Find where the given text appears and provide that cell's center as [x, y] coordinate. 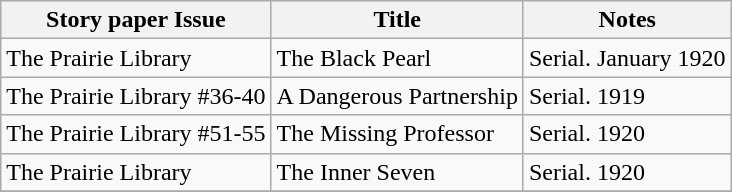
The Prairie Library #36-40 [136, 96]
Serial. 1919 [627, 96]
The Prairie Library #51-55 [136, 134]
Title [397, 20]
A Dangerous Partnership [397, 96]
The Black Pearl [397, 58]
The Missing Professor [397, 134]
The Inner Seven [397, 172]
Notes [627, 20]
Serial. January 1920 [627, 58]
Story paper Issue [136, 20]
